From the cell containing the given text, extract its center point as (x, y) coordinate. 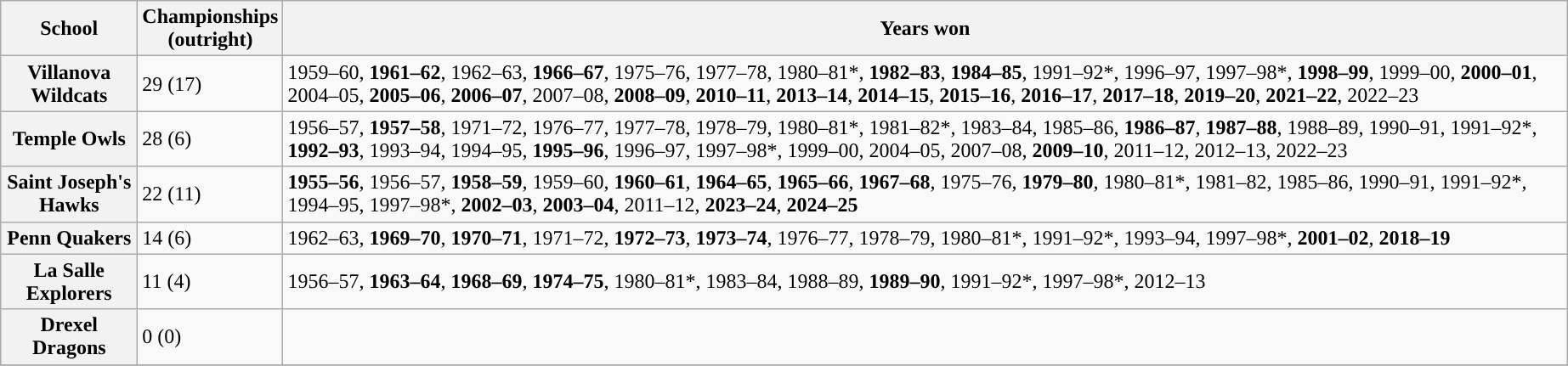
Temple Owls (70, 139)
Saint Joseph's Hawks (70, 194)
22 (11) (211, 194)
1956–57, 1963–64, 1968–69, 1974–75, 1980–81*, 1983–84, 1988–89, 1989–90, 1991–92*, 1997–98*, 2012–13 (925, 282)
1962–63, 1969–70, 1970–71, 1971–72, 1972–73, 1973–74, 1976–77, 1978–79, 1980–81*, 1991–92*, 1993–94, 1997–98*, 2001–02, 2018–19 (925, 238)
0 (0) (211, 336)
Years won (925, 29)
Championships (outright) (211, 29)
Penn Quakers (70, 238)
School (70, 29)
Drexel Dragons (70, 336)
Villanova Wildcats (70, 83)
14 (6) (211, 238)
La Salle Explorers (70, 282)
29 (17) (211, 83)
28 (6) (211, 139)
11 (4) (211, 282)
